Locate the cell with the specified text and output its [x, y] center coordinate. 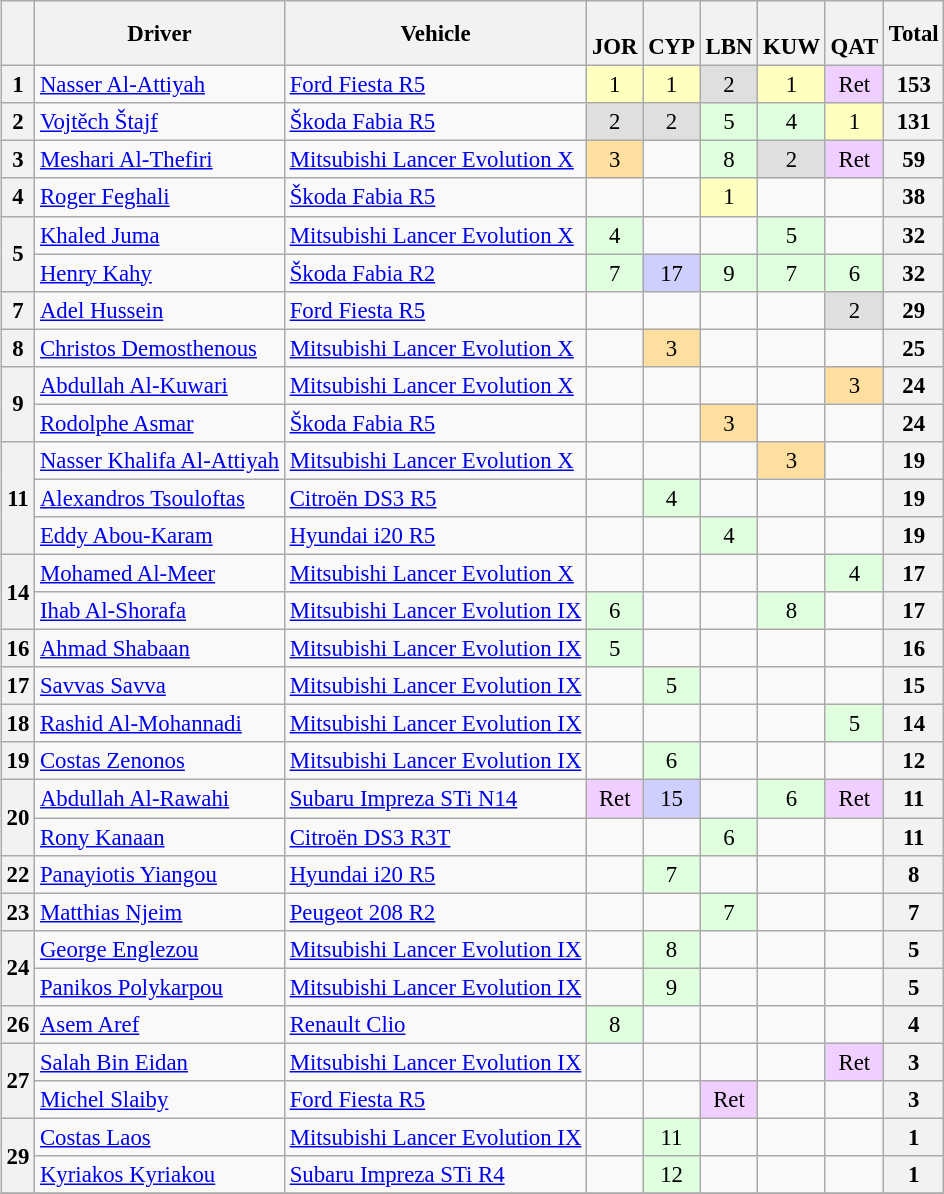
27 [18, 1080]
38 [914, 197]
Ahmad Shabaan [160, 649]
Mohamed Al-Meer [160, 573]
22 [18, 874]
59 [914, 160]
George Englezou [160, 949]
Vojtěch Štajf [160, 122]
LBN [728, 34]
Roger Feghali [160, 197]
Abdullah Al-Rawahi [160, 799]
Khaled Juma [160, 235]
Costas Laos [160, 1137]
Driver [160, 34]
18 [18, 724]
Rodolphe Asmar [160, 423]
Rony Kanaan [160, 837]
26 [18, 1024]
Citroën DS3 R5 [435, 498]
Subaru Impreza STi R4 [435, 1175]
Total [914, 34]
Subaru Impreza STi N14 [435, 799]
Alexandros Tsouloftas [160, 498]
Vehicle [435, 34]
Kyriakos Kyriakou [160, 1175]
Rashid Al-Mohannadi [160, 724]
Renault Clio [435, 1024]
Meshari Al-Thefiri [160, 160]
Salah Bin Eidan [160, 1062]
Nasser Al-Attiyah [160, 85]
Eddy Abou-Karam [160, 536]
Asem Aref [160, 1024]
Škoda Fabia R2 [435, 273]
25 [914, 348]
Matthias Njeim [160, 912]
Savvas Savva [160, 686]
CYP [672, 34]
Henry Kahy [160, 273]
KUW [792, 34]
153 [914, 85]
Panayiotis Yiangou [160, 874]
Christos Demosthenous [160, 348]
Nasser Khalifa Al-Attiyah [160, 461]
Adel Hussein [160, 310]
131 [914, 122]
Michel Slaiby [160, 1100]
Citroën DS3 R3T [435, 837]
Abdullah Al-Kuwari [160, 385]
QAT [854, 34]
23 [18, 912]
Ihab Al-Shorafa [160, 611]
Costas Zenonos [160, 761]
20 [18, 818]
Panikos Polykarpou [160, 987]
Peugeot 208 R2 [435, 912]
JOR [615, 34]
